Scan for the cell matching the given text and deliver its (x, y) coordinate at center. 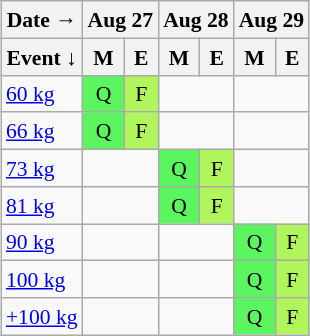
90 kg (42, 242)
Aug 29 (272, 20)
66 kg (42, 130)
Aug 27 (121, 20)
60 kg (42, 94)
73 kg (42, 168)
+100 kg (42, 316)
Event ↓ (42, 56)
Aug 28 (196, 20)
81 kg (42, 204)
Date → (42, 20)
100 kg (42, 280)
